Identify which cell holds the provided text, then report its [x, y] central coordinate. 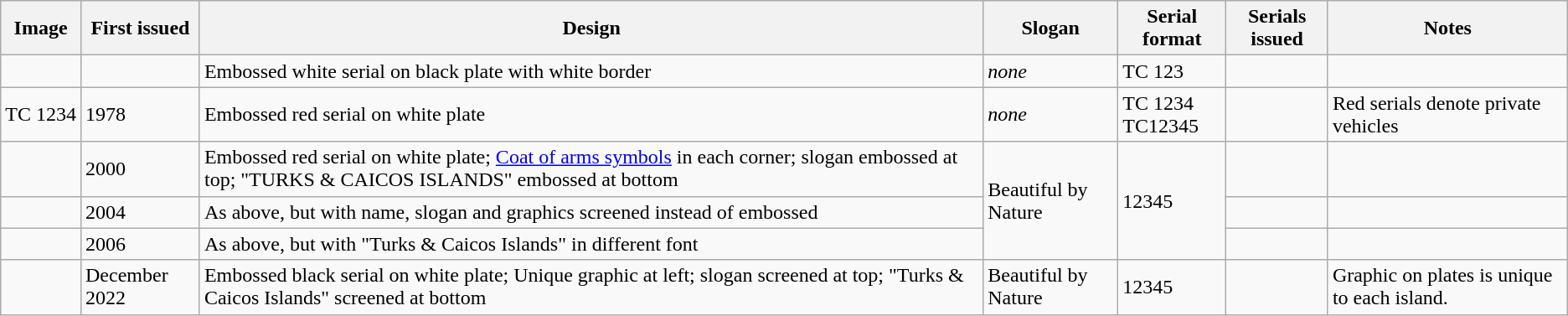
Embossed red serial on white plate [591, 114]
TC 1234 [41, 114]
As above, but with name, slogan and graphics screened instead of embossed [591, 212]
2000 [140, 169]
December 2022 [140, 287]
TC 123 [1173, 71]
Design [591, 28]
Notes [1447, 28]
As above, but with "Turks & Caicos Islands" in different font [591, 244]
Embossed red serial on white plate; Coat of arms symbols in each corner; slogan embossed at top; "TURKS & CAICOS ISLANDS" embossed at bottom [591, 169]
2004 [140, 212]
Image [41, 28]
1978 [140, 114]
Embossed white serial on black plate with white border [591, 71]
Serial format [1173, 28]
Graphic on plates is unique to each island. [1447, 287]
Embossed black serial on white plate; Unique graphic at left; slogan screened at top; "Turks & Caicos Islands" screened at bottom [591, 287]
2006 [140, 244]
Serials issued [1277, 28]
First issued [140, 28]
TC 1234TC12345 [1173, 114]
Red serials denote private vehicles [1447, 114]
Slogan [1050, 28]
